Locate the cell with the specified text and output its (X, Y) center coordinate. 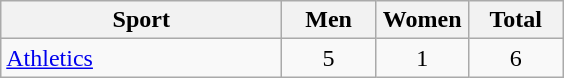
Total (516, 20)
Men (329, 20)
5 (329, 58)
Sport (142, 20)
1 (422, 58)
6 (516, 58)
Women (422, 20)
Athletics (142, 58)
